Detect which cell encompasses the target text, then output its [X, Y] center coordinate. 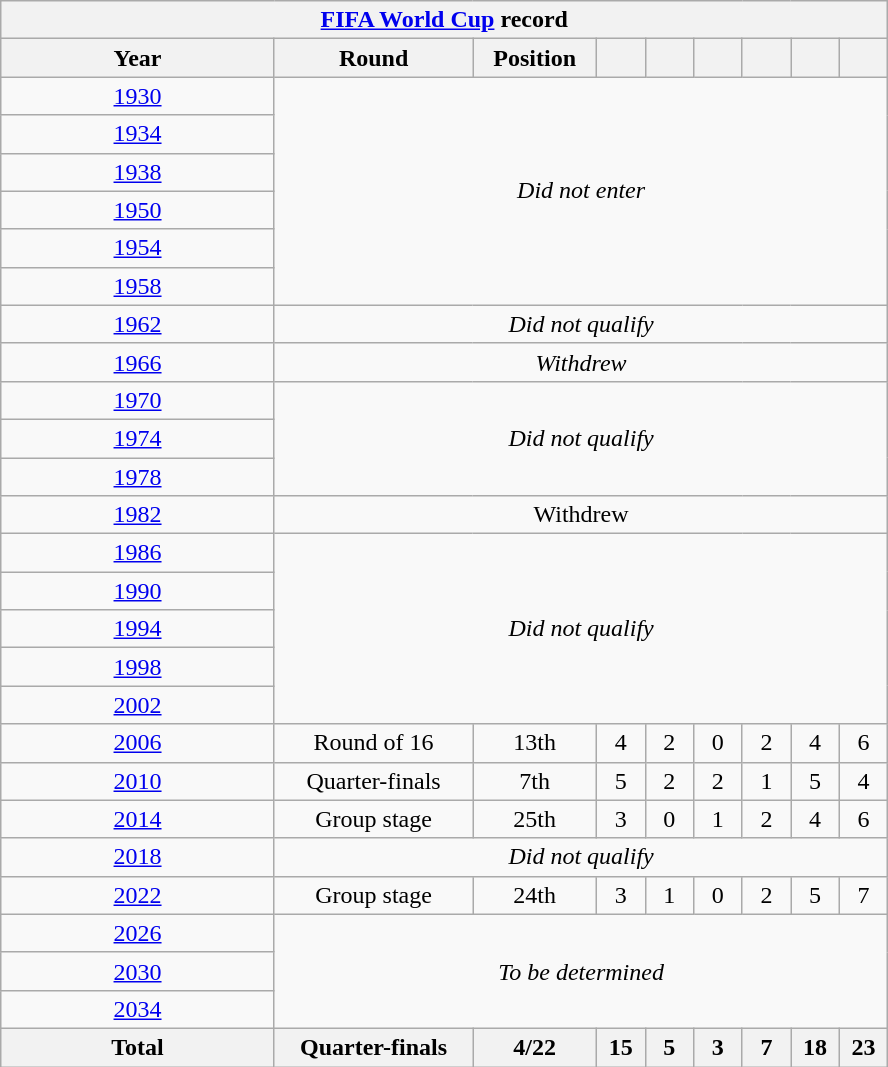
2018 [138, 857]
2006 [138, 743]
Total [138, 1047]
2014 [138, 819]
Position [535, 58]
15 [620, 1047]
1978 [138, 477]
Round of 16 [374, 743]
25th [535, 819]
2010 [138, 781]
2022 [138, 895]
1970 [138, 400]
1982 [138, 515]
1994 [138, 629]
2034 [138, 1009]
1954 [138, 248]
1938 [138, 172]
7th [535, 781]
1958 [138, 286]
23 [864, 1047]
1930 [138, 96]
24th [535, 895]
Did not enter [581, 191]
To be determined [581, 971]
1950 [138, 210]
2026 [138, 933]
13th [535, 743]
18 [816, 1047]
1974 [138, 438]
FIFA World Cup record [444, 20]
1934 [138, 134]
1990 [138, 591]
4/22 [535, 1047]
2002 [138, 705]
1986 [138, 553]
1962 [138, 324]
Round [374, 58]
2030 [138, 971]
Year [138, 58]
1998 [138, 667]
1966 [138, 362]
